For the text-containing cell, return its midpoint in [X, Y] coordinate format. 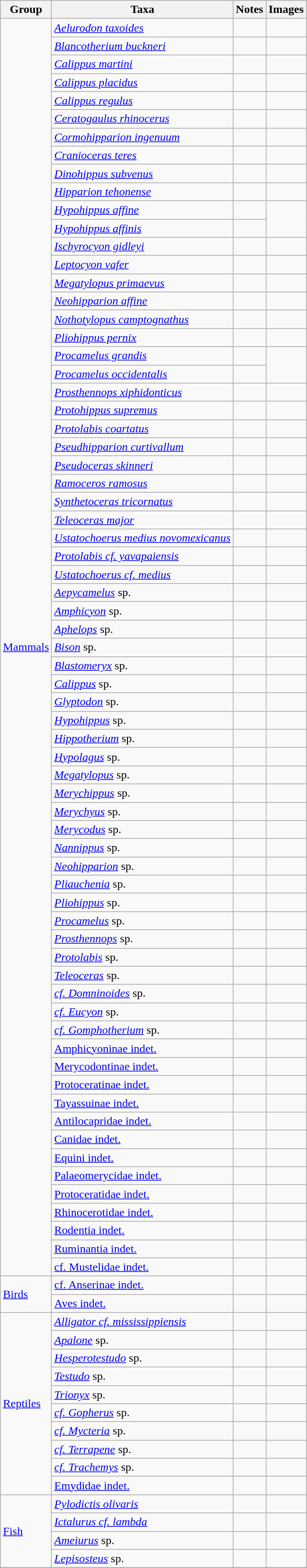
Trionyx sp. [143, 1395]
cf. Domninoides sp. [143, 993]
Rodentia indet. [143, 1230]
Equini indet. [143, 1158]
Testudo sp. [143, 1376]
Ramoceros ramosus [143, 483]
Cranioceras teres [143, 155]
Amphicyoninae indet. [143, 1048]
Pseudhipparion curtivallum [143, 447]
Blastomeryx sp. [143, 666]
Merychyus sp. [143, 812]
Group [26, 10]
Antilocapridae indet. [143, 1121]
Merychippus sp. [143, 793]
Pliohippus pernix [143, 338]
Megatylopus primaevus [143, 283]
Birds [26, 1294]
Merycodontinae indet. [143, 1066]
Neohipparion affine [143, 301]
Aelurodon taxoides [143, 28]
cf. Mycteria sp. [143, 1431]
Taxa [143, 10]
Hesperotestudo sp. [143, 1358]
Procamelus sp. [143, 921]
Prosthennops xiphidonticus [143, 392]
Mammals [26, 647]
Calippus martini [143, 64]
cf. Anserinae indet. [143, 1285]
Aphelops sp. [143, 629]
Megatylopus sp. [143, 775]
Nannippus sp. [143, 848]
Merycodus sp. [143, 830]
Hypohippus sp. [143, 720]
Protolabis coartatus [143, 429]
Images [286, 10]
Dinohippus subvenus [143, 173]
Procamelus occidentalis [143, 374]
cf. Terrapene sp. [143, 1449]
cf. Gomphotherium sp. [143, 1030]
Pylodictis olivaris [143, 1504]
Procamelus grandis [143, 356]
Protolabis cf. yavapaiensis [143, 556]
Hipparion tehonense [143, 192]
Alligator cf. mississippiensis [143, 1321]
Ustatochoerus medius novomexicanus [143, 538]
Rhinocerotidae indet. [143, 1212]
Protoceratidae indet. [143, 1194]
Palaeomerycidae indet. [143, 1176]
Tayassuinae indet. [143, 1103]
Synthetoceras tricornatus [143, 501]
Fish [26, 1531]
Aves indet. [143, 1303]
Hippotherium sp. [143, 738]
Leptocyon vafer [143, 265]
Blancotherium buckneri [143, 46]
Protolabis sp. [143, 957]
cf. Mustelidae indet. [143, 1267]
Ustatochoerus cf. medius [143, 575]
Calippus sp. [143, 684]
Glyptodon sp. [143, 702]
cf. Gopherus sp. [143, 1413]
Protoceratinae indet. [143, 1084]
Hypohippus affinis [143, 228]
Calippus placidus [143, 82]
Ameiurus sp. [143, 1540]
Aepycamelus sp. [143, 593]
cf. Trachemys sp. [143, 1467]
Nothotylopus camptognathus [143, 319]
Cormohipparion ingenuum [143, 137]
Teleoceras major [143, 519]
Hypolagus sp. [143, 756]
Hypohippus affine [143, 210]
Pseudoceras skinneri [143, 465]
Pliohippus sp. [143, 902]
Reptiles [26, 1404]
Lepisosteus sp. [143, 1558]
Ruminantia indet. [143, 1249]
Emydidae indet. [143, 1486]
Bison sp. [143, 647]
Ictalurus cf. lambda [143, 1522]
Notes [250, 10]
Prosthennops sp. [143, 939]
Canidae indet. [143, 1139]
Ceratogaulus rhinocerus [143, 119]
Amphicyon sp. [143, 611]
Protohippus supremus [143, 410]
Calippus regulus [143, 101]
Pliauchenia sp. [143, 884]
cf. Eucyon sp. [143, 1012]
Ischyrocyon gidleyi [143, 247]
Apalone sp. [143, 1340]
Teleoceras sp. [143, 975]
Neohipparion sp. [143, 866]
